Identify which cell holds the provided text, then report its [x, y] central coordinate. 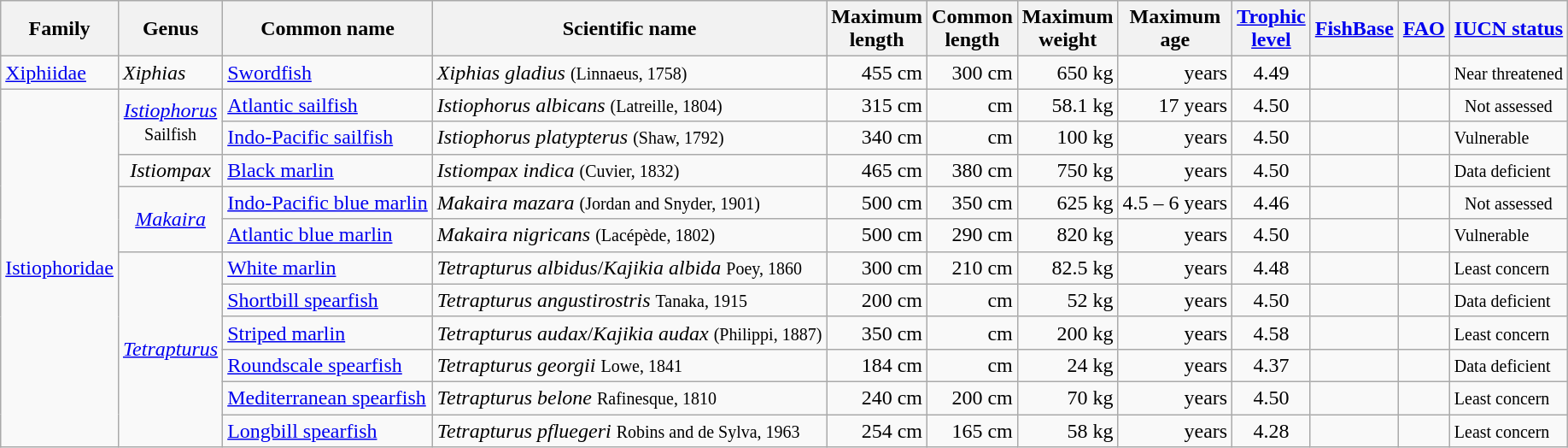
Tetrapturus pfluegeri Robins and de Sylva, 1963 [629, 430]
IstiophorusSailfish [170, 121]
Family [60, 29]
184 cm [877, 365]
Maximumweight [1068, 29]
455 cm [877, 73]
Maximumage [1175, 29]
465 cm [877, 170]
Xiphias gladius (Linnaeus, 1758) [629, 73]
Trophiclevel [1272, 29]
Tetrapturus georgii Lowe, 1841 [629, 365]
Xiphiidae [60, 73]
Istiompax [170, 170]
White marlin [328, 268]
Indo-Pacific blue marlin [328, 203]
Xiphias [170, 73]
4.46 [1272, 203]
Atlantic blue marlin [328, 235]
380 cm [973, 170]
Genus [170, 29]
254 cm [877, 430]
Black marlin [328, 170]
Makaira nigricans (Lacépède, 1802) [629, 235]
165 cm [973, 430]
200 kg [1068, 333]
Striped marlin [328, 333]
Near threatened [1508, 73]
FAO [1424, 29]
4.5 – 6 years [1175, 203]
IUCN status [1508, 29]
24 kg [1068, 365]
625 kg [1068, 203]
4.49 [1272, 73]
Swordfish [328, 73]
Tetrapturus belone Rafinesque, 1810 [629, 398]
FishBase [1354, 29]
Commonlength [973, 29]
Longbill spearfish [328, 430]
4.37 [1272, 365]
Makaira [170, 219]
82.5 kg [1068, 268]
58 kg [1068, 430]
Indo-Pacific sailfish [328, 138]
Tetrapturus audax/Kajikia audax (Philippi, 1887) [629, 333]
58.1 kg [1068, 105]
750 kg [1068, 170]
Makaira mazara (Jordan and Snyder, 1901) [629, 203]
210 cm [973, 268]
290 cm [973, 235]
Roundscale spearfish [328, 365]
Istiophorus platypterus (Shaw, 1792) [629, 138]
820 kg [1068, 235]
650 kg [1068, 73]
315 cm [877, 105]
Istiophoridae [60, 268]
Shortbill spearfish [328, 300]
70 kg [1068, 398]
Tetrapturus albidus/Kajikia albida Poey, 1860 [629, 268]
4.58 [1272, 333]
17 years [1175, 105]
Istiompax indica (Cuvier, 1832) [629, 170]
4.48 [1272, 268]
100 kg [1068, 138]
Istiophorus albicans (Latreille, 1804) [629, 105]
Common name [328, 29]
Tetrapturus angustirostris Tanaka, 1915 [629, 300]
Atlantic sailfish [328, 105]
Tetrapturus [170, 349]
Maximumlength [877, 29]
52 kg [1068, 300]
340 cm [877, 138]
240 cm [877, 398]
4.28 [1272, 430]
Scientific name [629, 29]
Mediterranean spearfish [328, 398]
